Capture the cell that displays the provided text and extract its (x, y) central coordinate. 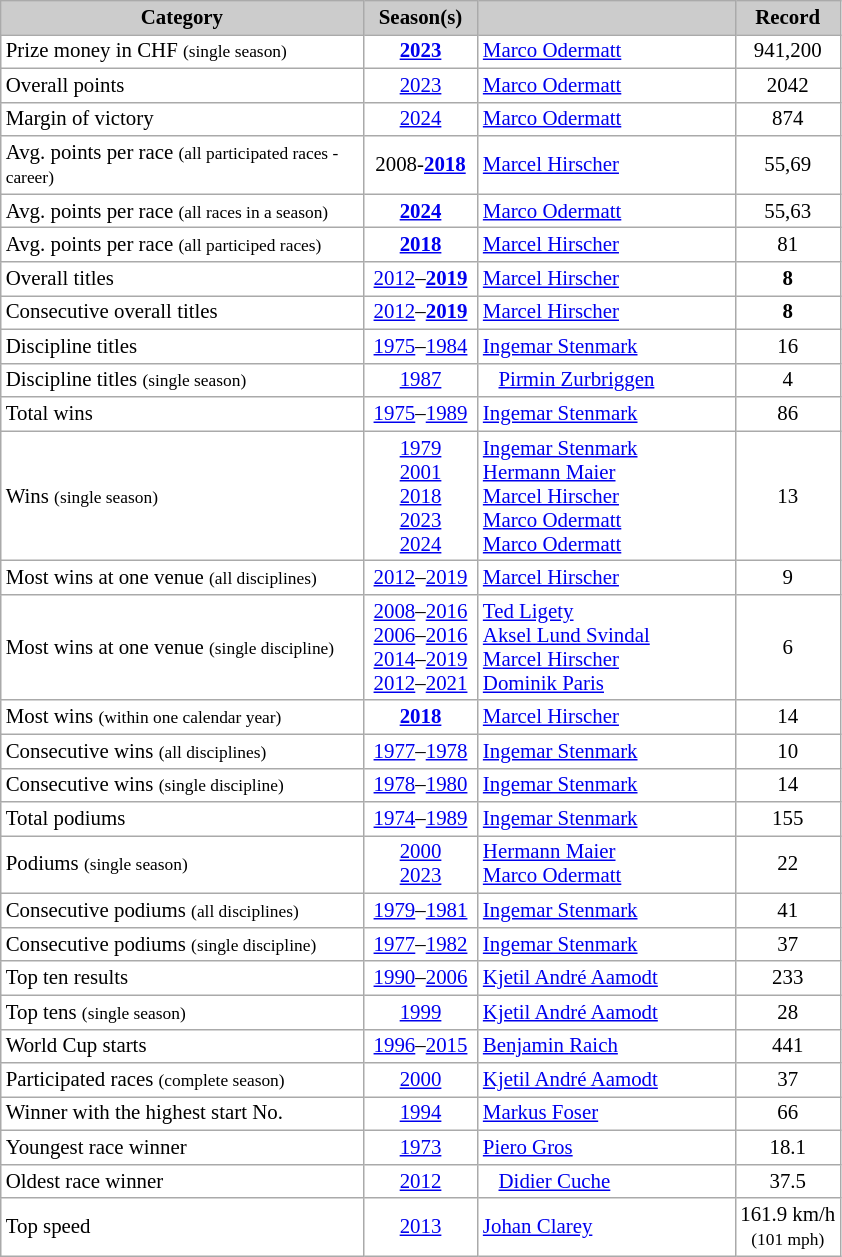
Record (788, 18)
Category (182, 18)
Consecutive wins (all disciplines) (182, 751)
1979 2001 2018 2023 2024 (420, 496)
Margin of victory (182, 119)
Didier Cuche (606, 1181)
16 (788, 346)
Prize money in CHF (single season) (182, 51)
Podiums (single season) (182, 865)
Most wins (within one calendar year) (182, 717)
81 (788, 245)
Benjamin Raich (606, 1046)
2000 (420, 1080)
Overall points (182, 85)
9 (788, 578)
1977–1982 (420, 944)
86 (788, 414)
6 (788, 647)
1996–2015 (420, 1046)
941,200 (788, 51)
2008–2016 2006–2016 2014–2019 2012–2021 (420, 647)
Pirmin Zurbriggen (606, 380)
874 (788, 119)
Wins (single season) (182, 496)
1975–1989 (420, 414)
1994 (420, 1114)
Hermann Maier Marco Odermatt (606, 865)
Ted Ligety Aksel Lund Svindal Marcel Hirscher Dominik Paris (606, 647)
Season(s) (420, 18)
55,63 (788, 211)
155 (788, 819)
Total podiums (182, 819)
Most wins at one venue (single discipline) (182, 647)
10 (788, 751)
1973 (420, 1147)
Ingemar Stenmark Hermann Maier Marcel Hirscher Marco Odermatt Marco Odermatt (606, 496)
37.5 (788, 1181)
Discipline titles (182, 346)
2008-2018 (420, 165)
2000 2023 (420, 865)
28 (788, 1012)
55,69 (788, 165)
Top ten results (182, 978)
Piero Gros (606, 1147)
1999 (420, 1012)
Youngest race winner (182, 1147)
4 (788, 380)
Avg. points per race (all races in a season) (182, 211)
161.9 km/h(101 mph) (788, 1227)
Johan Clarey (606, 1227)
Consecutive podiums (single discipline) (182, 944)
1990–2006 (420, 978)
441 (788, 1046)
Consecutive overall titles (182, 312)
2012 (420, 1181)
Total wins (182, 414)
Discipline titles (single season) (182, 380)
Winner with the highest start No. (182, 1114)
2042 (788, 85)
Markus Foser (606, 1114)
Avg. points per race (all participed races) (182, 245)
Top tens (single season) (182, 1012)
41 (788, 911)
66 (788, 1114)
Overall titles (182, 279)
22 (788, 865)
1975–1984 (420, 346)
1978–1980 (420, 785)
Top speed (182, 1227)
Most wins at one venue (all disciplines) (182, 578)
1987 (420, 380)
Consecutive wins (single discipline) (182, 785)
Consecutive podiums (all disciplines) (182, 911)
1977–1978 (420, 751)
233 (788, 978)
2013 (420, 1227)
18.1 (788, 1147)
Oldest race winner (182, 1181)
Participated races (complete season) (182, 1080)
13 (788, 496)
1979–1981 (420, 911)
Avg. points per race (all participated races - career) (182, 165)
1974–1989 (420, 819)
World Cup starts (182, 1046)
